Search for the cell housing the specified text and yield its [x, y] center coordinate. 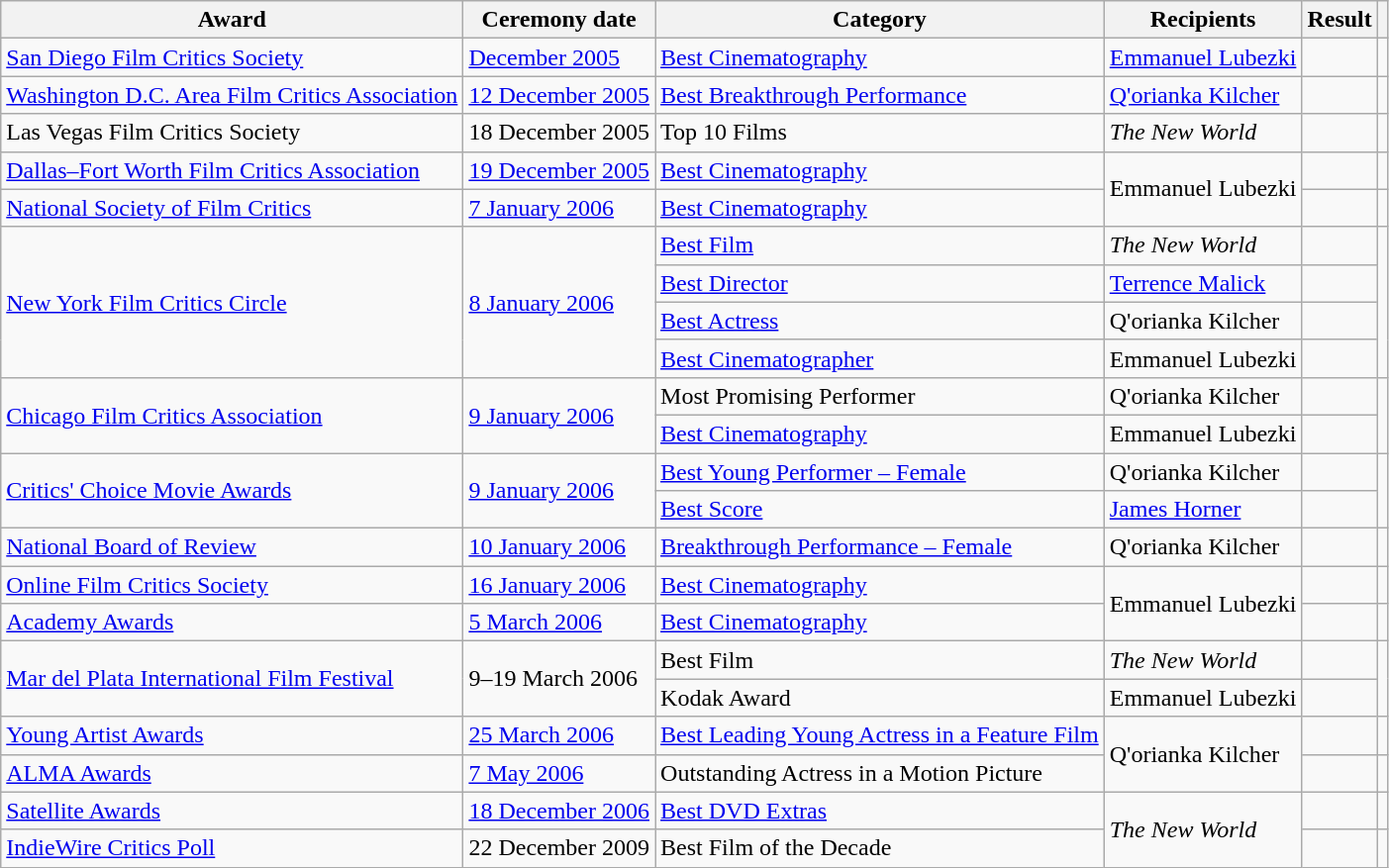
ALMA Awards [232, 773]
Best DVD Extras [880, 811]
18 December 2005 [559, 133]
Breakthrough Performance – Female [880, 547]
Best Actress [880, 321]
Dallas–Fort Worth Film Critics Association [232, 170]
National Board of Review [232, 547]
Kodak Award [880, 698]
Recipients [1203, 20]
Online Film Critics Society [232, 585]
12 December 2005 [559, 95]
New York Film Critics Circle [232, 302]
25 March 2006 [559, 735]
Best Film of the Decade [880, 848]
8 January 2006 [559, 302]
Best Score [880, 510]
18 December 2006 [559, 811]
Award [232, 20]
Terrence Malick [1203, 283]
16 January 2006 [559, 585]
San Diego Film Critics Society [232, 57]
Young Artist Awards [232, 735]
Ceremony date [559, 20]
National Society of Film Critics [232, 208]
10 January 2006 [559, 547]
Critics' Choice Movie Awards [232, 491]
Result [1339, 20]
Best Young Performer – Female [880, 472]
7 January 2006 [559, 208]
Top 10 Films [880, 133]
9–19 March 2006 [559, 679]
Best Leading Young Actress in a Feature Film [880, 735]
Satellite Awards [232, 811]
James Horner [1203, 510]
Outstanding Actress in a Motion Picture [880, 773]
December 2005 [559, 57]
5 March 2006 [559, 623]
Academy Awards [232, 623]
22 December 2009 [559, 848]
Las Vegas Film Critics Society [232, 133]
Mar del Plata International Film Festival [232, 679]
Most Promising Performer [880, 396]
IndieWire Critics Poll [232, 848]
Best Breakthrough Performance [880, 95]
Best Cinematographer [880, 358]
Chicago Film Critics Association [232, 415]
Best Director [880, 283]
Category [880, 20]
7 May 2006 [559, 773]
Washington D.C. Area Film Critics Association [232, 95]
19 December 2005 [559, 170]
